Search for the cell housing the specified text and yield its (x, y) center coordinate. 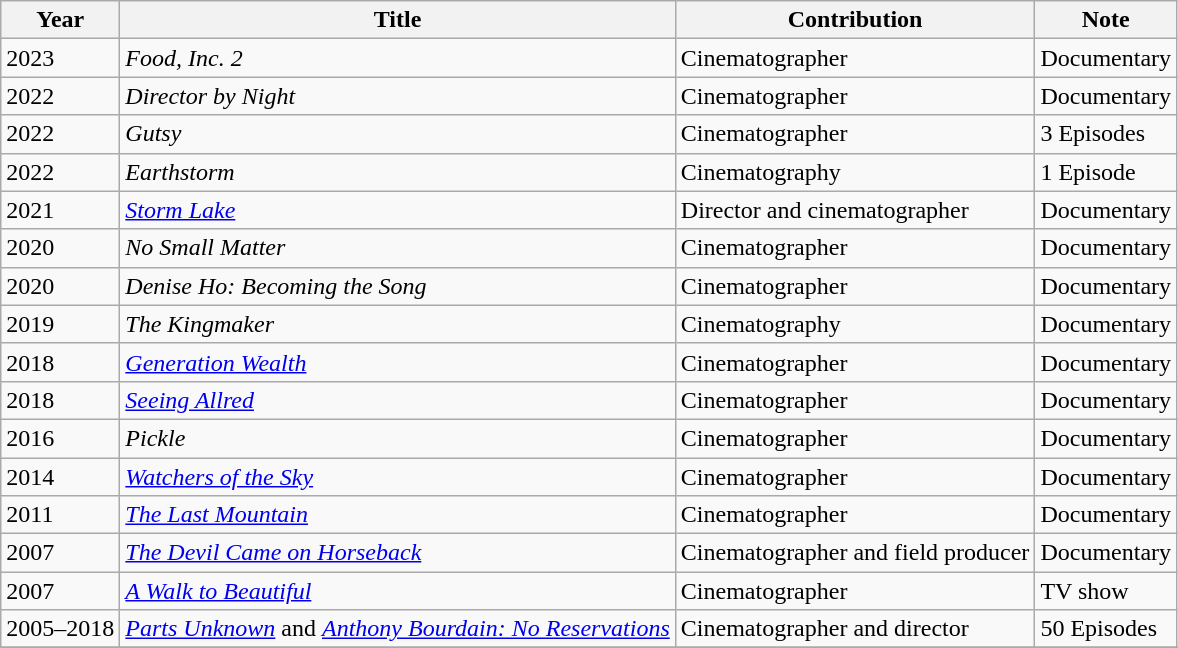
3 Episodes (1106, 134)
1 Episode (1106, 172)
No Small Matter (398, 248)
Food, Inc. 2 (398, 58)
A Walk to Beautiful (398, 591)
Gutsy (398, 134)
Parts Unknown and Anthony Bourdain: No Reservations (398, 629)
2019 (60, 324)
Watchers of the Sky (398, 477)
The Kingmaker (398, 324)
Cinematographer and director (855, 629)
The Last Mountain (398, 515)
2021 (60, 210)
Title (398, 20)
50 Episodes (1106, 629)
Year (60, 20)
Pickle (398, 438)
Contribution (855, 20)
2023 (60, 58)
Director by Night (398, 96)
Earthstorm (398, 172)
2011 (60, 515)
TV show (1106, 591)
Generation Wealth (398, 362)
2014 (60, 477)
2005–2018 (60, 629)
Storm Lake (398, 210)
Director and cinematographer (855, 210)
Denise Ho: Becoming the Song (398, 286)
2016 (60, 438)
Seeing Allred (398, 400)
Note (1106, 20)
Cinematographer and field producer (855, 553)
The Devil Came on Horseback (398, 553)
